Extract the (x, y) coordinate from the center of the cell holding the provided text.  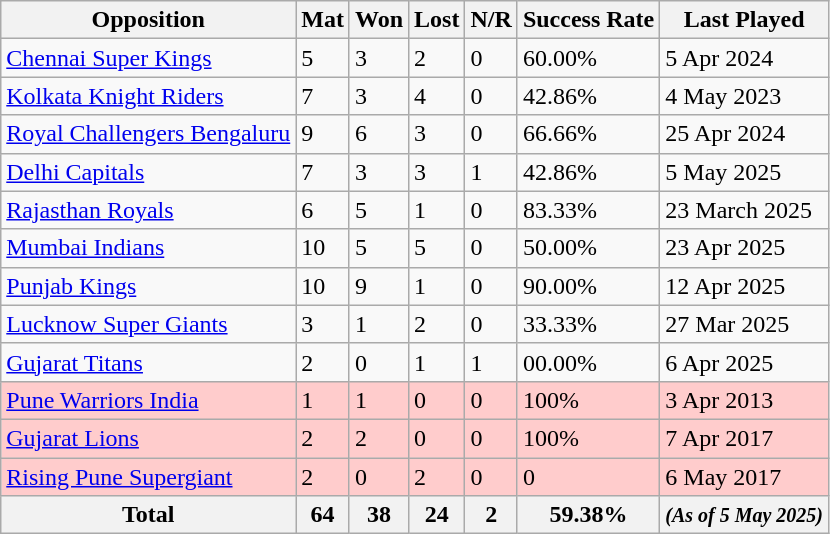
Delhi Capitals (148, 172)
Gujarat Lions (148, 438)
Opposition (148, 20)
Lost (437, 20)
3 Apr 2013 (744, 400)
Pune Warriors India (148, 400)
Mumbai Indians (148, 248)
Last Played (744, 20)
Gujarat Titans (148, 362)
66.66% (588, 134)
83.33% (588, 210)
6 May 2017 (744, 477)
23 March 2025 (744, 210)
Total (148, 515)
7 Apr 2017 (744, 438)
Royal Challengers Bengaluru (148, 134)
59.38% (588, 515)
4 (437, 96)
38 (378, 515)
5 May 2025 (744, 172)
Success Rate (588, 20)
25 Apr 2024 (744, 134)
4 May 2023 (744, 96)
Mat (323, 20)
Chennai Super Kings (148, 58)
Rising Pune Supergiant (148, 477)
00.00% (588, 362)
Won (378, 20)
Kolkata Knight Riders (148, 96)
64 (323, 515)
5 Apr 2024 (744, 58)
50.00% (588, 248)
23 Apr 2025 (744, 248)
90.00% (588, 286)
Rajasthan Royals (148, 210)
6 Apr 2025 (744, 362)
24 (437, 515)
12 Apr 2025 (744, 286)
Punjab Kings (148, 286)
Lucknow Super Giants (148, 324)
27 Mar 2025 (744, 324)
60.00% (588, 58)
(As of 5 May 2025) (744, 515)
N/R (491, 20)
33.33% (588, 324)
